Determine the (X, Y) coordinate at the center of the cell enclosing the given text.  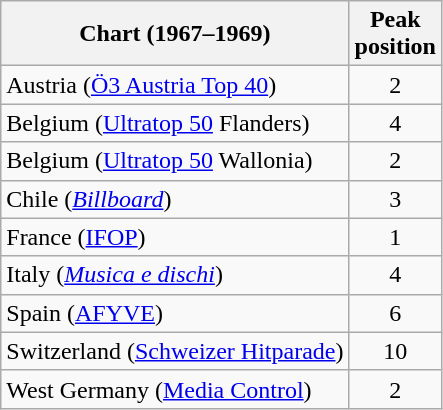
France (IFOP) (175, 237)
Belgium (Ultratop 50 Wallonia) (175, 161)
Italy (Musica e dischi) (175, 275)
3 (395, 199)
1 (395, 237)
Spain (AFYVE) (175, 313)
Austria (Ö3 Austria Top 40) (175, 85)
10 (395, 351)
Chile (Billboard) (175, 199)
West Germany (Media Control) (175, 389)
6 (395, 313)
Chart (1967–1969) (175, 34)
Belgium (Ultratop 50 Flanders) (175, 123)
Switzerland (Schweizer Hitparade) (175, 351)
Peakposition (395, 34)
